Identify which cell holds the provided text, then report its [x, y] central coordinate. 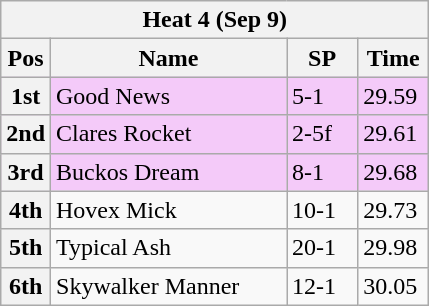
30.05 [394, 286]
29.68 [394, 172]
SP [322, 58]
Heat 4 (Sep 9) [215, 20]
Skywalker Manner [169, 286]
1st [26, 96]
Clares Rocket [169, 134]
5th [26, 248]
10-1 [322, 210]
29.73 [394, 210]
4th [26, 210]
Name [169, 58]
29.59 [394, 96]
Time [394, 58]
Hovex Mick [169, 210]
Buckos Dream [169, 172]
8-1 [322, 172]
6th [26, 286]
Typical Ash [169, 248]
Pos [26, 58]
5-1 [322, 96]
20-1 [322, 248]
2nd [26, 134]
2-5f [322, 134]
Good News [169, 96]
29.98 [394, 248]
29.61 [394, 134]
3rd [26, 172]
12-1 [322, 286]
